Detect which cell encompasses the target text, then output its (X, Y) center coordinate. 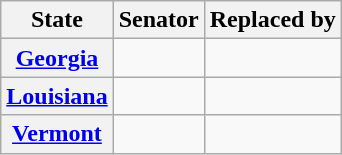
Senator (158, 20)
Georgia (57, 58)
State (57, 20)
Louisiana (57, 96)
Vermont (57, 134)
Replaced by (272, 20)
